Determine the [X, Y] coordinate at the center of the cell enclosing the given text.  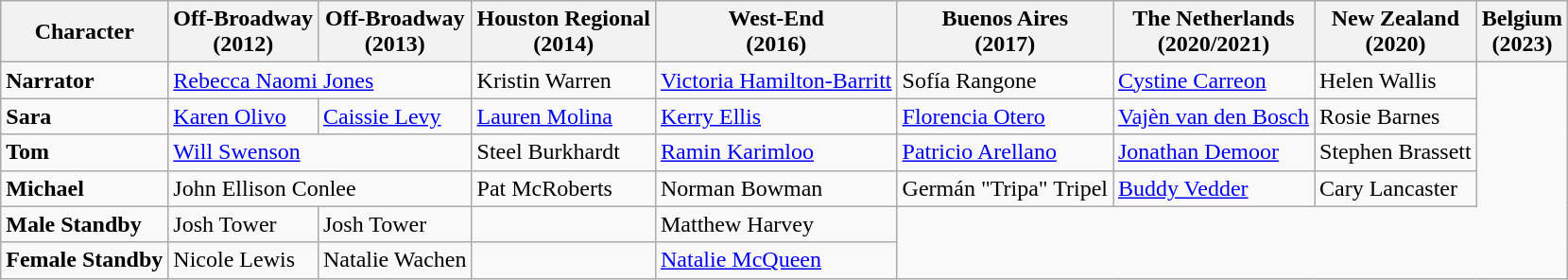
Sara [85, 116]
Tom [85, 152]
Florencia Otero [1005, 116]
Character [85, 32]
Sofía Rangone [1005, 80]
Will Swenson [319, 152]
Natalie McQueen [776, 260]
Female Standby [85, 260]
Buddy Vedder [1214, 188]
Patricio Arellano [1005, 152]
Matthew Harvey [776, 224]
Ramin Karimloo [776, 152]
Rebecca Naomi Jones [319, 80]
Kristin Warren [563, 80]
Belgium(2023) [1522, 32]
Houston Regional(2014) [563, 32]
Karen Olivo [244, 116]
Victoria Hamilton-Barritt [776, 80]
Lauren Molina [563, 116]
New Zealand(2020) [1396, 32]
Norman Bowman [776, 188]
Pat McRoberts [563, 188]
West-End(2016) [776, 32]
Caissie Levy [395, 116]
Jonathan Demoor [1214, 152]
Nicole Lewis [244, 260]
Natalie Wachen [395, 260]
Vajèn van den Bosch [1214, 116]
Buenos Aires(2017) [1005, 32]
Helen Wallis [1396, 80]
Kerry Ellis [776, 116]
Off-Broadway(2012) [244, 32]
Off-Broadway(2013) [395, 32]
Steel Burkhardt [563, 152]
Stephen Brassett [1396, 152]
Germán "Tripa" Tripel [1005, 188]
The Netherlands(2020/2021) [1214, 32]
Cystine Carreon [1214, 80]
Narrator [85, 80]
Rosie Barnes [1396, 116]
John Ellison Conlee [319, 188]
Male Standby [85, 224]
Cary Lancaster [1396, 188]
Michael [85, 188]
